Return (x, y) of the center of cell containing provided text 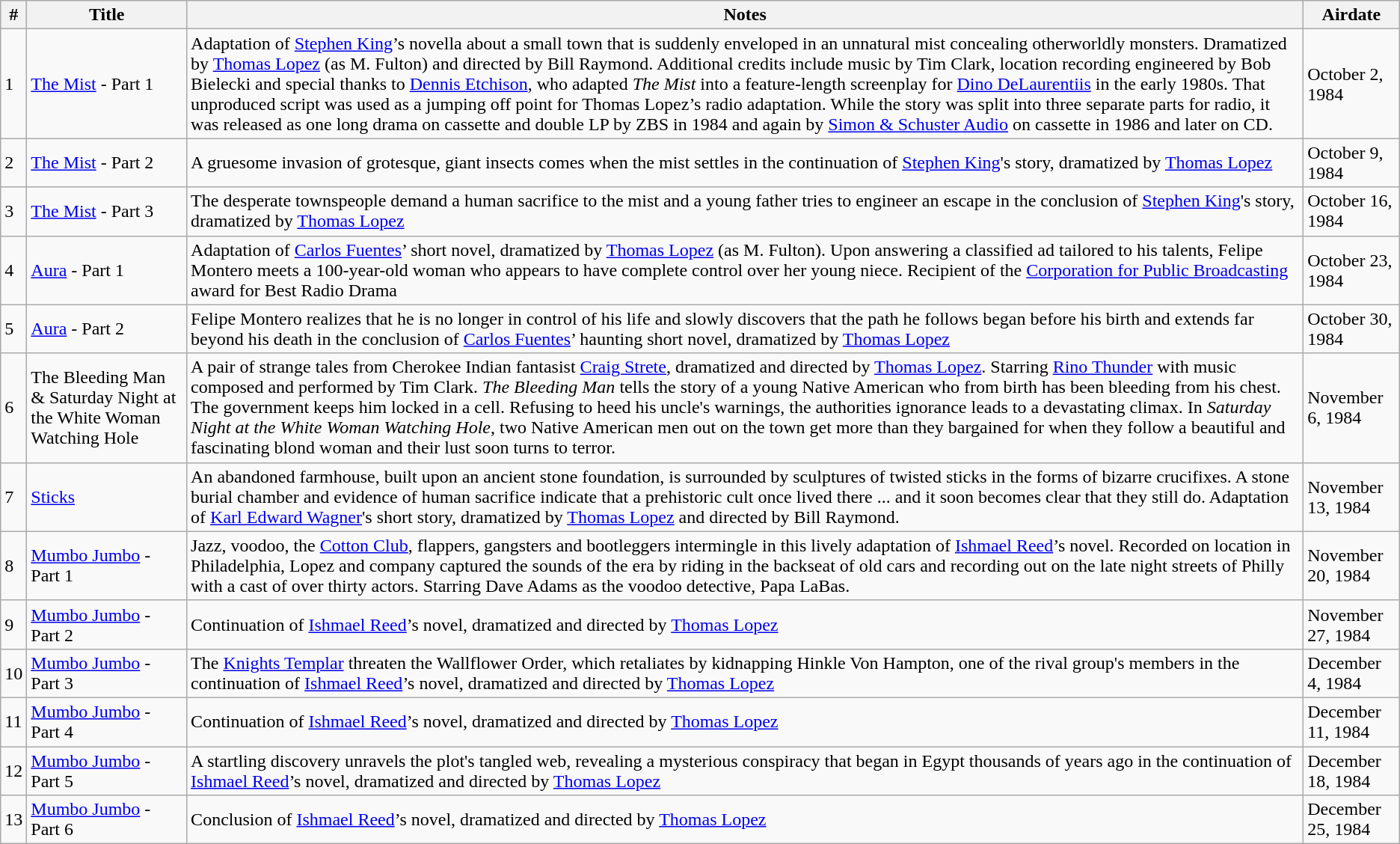
# (13, 15)
Airdate (1352, 15)
Title (107, 15)
October 9, 1984 (1352, 163)
November 6, 1984 (1352, 408)
December 4, 1984 (1352, 673)
The Mist - Part 2 (107, 163)
The Mist - Part 1 (107, 84)
12 (13, 771)
Aura - Part 2 (107, 329)
December 25, 1984 (1352, 820)
Sticks (107, 497)
Mumbo Jumbo - Part 6 (107, 820)
November 27, 1984 (1352, 624)
5 (13, 329)
December 18, 1984 (1352, 771)
Mumbo Jumbo - Part 2 (107, 624)
8 (13, 566)
Mumbo Jumbo - Part 5 (107, 771)
The Mist - Part 3 (107, 211)
Mumbo Jumbo - Part 3 (107, 673)
11 (13, 721)
4 (13, 270)
13 (13, 820)
October 16, 1984 (1352, 211)
7 (13, 497)
2 (13, 163)
1 (13, 84)
9 (13, 624)
December 11, 1984 (1352, 721)
Conclusion of Ishmael Reed’s novel, dramatized and directed by Thomas Lopez (745, 820)
Aura - Part 1 (107, 270)
The Bleeding Man & Saturday Night at the White Woman Watching Hole (107, 408)
Mumbo Jumbo - Part 1 (107, 566)
November 13, 1984 (1352, 497)
Mumbo Jumbo - Part 4 (107, 721)
Notes (745, 15)
6 (13, 408)
October 23, 1984 (1352, 270)
October 30, 1984 (1352, 329)
10 (13, 673)
October 2, 1984 (1352, 84)
November 20, 1984 (1352, 566)
A gruesome invasion of grotesque, giant insects comes when the mist settles in the continuation of Stephen King's story, dramatized by Thomas Lopez (745, 163)
3 (13, 211)
